Return (x, y) of the center of cell containing provided text 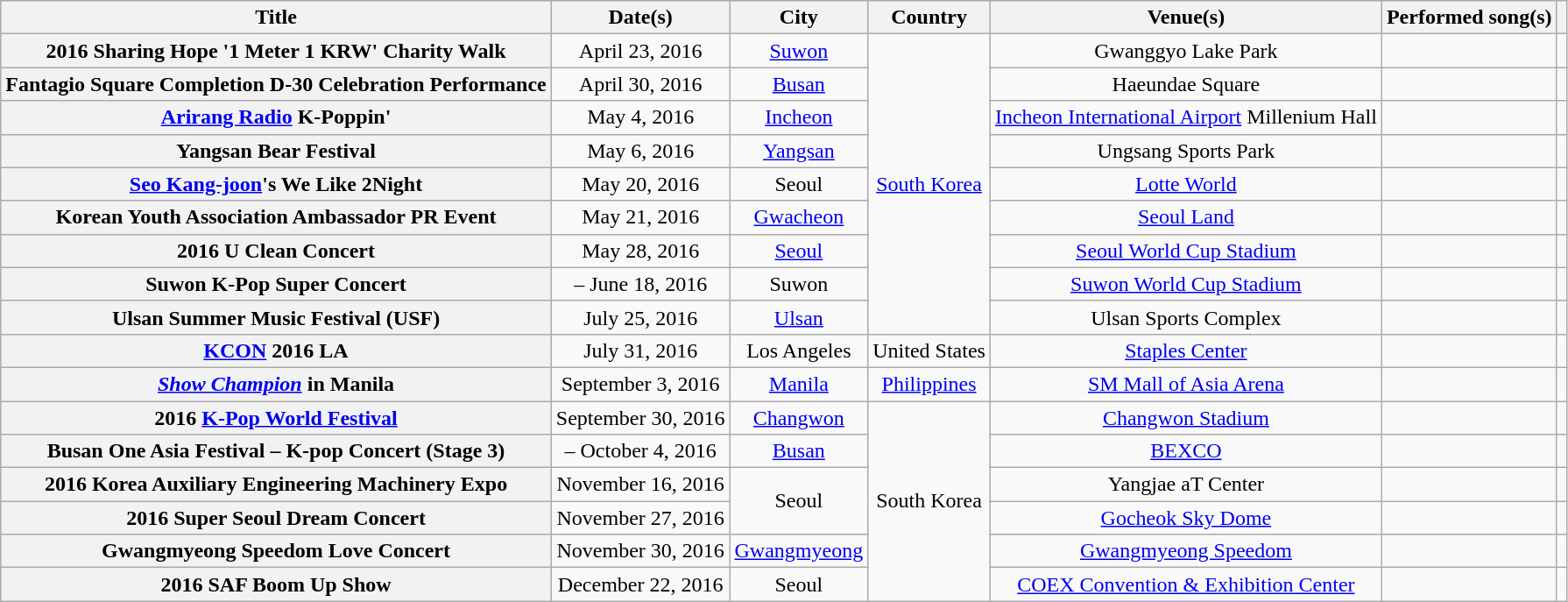
Suwon World Cup Stadium (1186, 284)
Gwanggyo Lake Park (1186, 51)
May 4, 2016 (640, 117)
– June 18, 2016 (640, 284)
City (799, 18)
Yangsan (799, 151)
Haeundae Square (1186, 84)
United States (929, 351)
Incheon (799, 117)
Yangjae aT Center (1186, 485)
2016 Korea Auxiliary Engineering Machinery Expo (277, 485)
Title (277, 18)
November 30, 2016 (640, 551)
Seo Kang-joon's We Like 2Night (277, 184)
Suwon K-Pop Super Concert (277, 284)
Korean Youth Association Ambassador PR Event (277, 217)
Manila (799, 384)
Lotte World (1186, 184)
Gwangmyeong Speedom Love Concert (277, 551)
Busan One Asia Festival – K-pop Concert (Stage 3) (277, 451)
Yangsan Bear Festival (277, 151)
Ulsan Sports Complex (1186, 317)
Staples Center (1186, 351)
May 21, 2016 (640, 217)
May 20, 2016 (640, 184)
2016 K-Pop World Festival (277, 418)
Gwacheon (799, 217)
KCON 2016 LA (277, 351)
November 16, 2016 (640, 485)
2016 Super Seoul Dream Concert (277, 518)
November 27, 2016 (640, 518)
April 23, 2016 (640, 51)
Fantagio Square Completion D-30 Celebration Performance (277, 84)
Ulsan (799, 317)
July 25, 2016 (640, 317)
September 30, 2016 (640, 418)
Performed song(s) (1469, 18)
SM Mall of Asia Arena (1186, 384)
Seoul World Cup Stadium (1186, 251)
Philippines (929, 384)
May 28, 2016 (640, 251)
Date(s) (640, 18)
Gwangmyeong Speedom (1186, 551)
2016 SAF Boom Up Show (277, 584)
July 31, 2016 (640, 351)
Incheon International Airport Millenium Hall (1186, 117)
September 3, 2016 (640, 384)
Show Champion in Manila (277, 384)
COEX Convention & Exhibition Center (1186, 584)
Gwangmyeong (799, 551)
Ulsan Summer Music Festival (USF) (277, 317)
Gocheok Sky Dome (1186, 518)
Venue(s) (1186, 18)
Changwon (799, 418)
Country (929, 18)
Ungsang Sports Park (1186, 151)
Los Angeles (799, 351)
May 6, 2016 (640, 151)
– October 4, 2016 (640, 451)
Arirang Radio K-Poppin' (277, 117)
April 30, 2016 (640, 84)
2016 Sharing Hope '1 Meter 1 KRW' Charity Walk (277, 51)
2016 U Clean Concert (277, 251)
Changwon Stadium (1186, 418)
Seoul Land (1186, 217)
December 22, 2016 (640, 584)
BEXCO (1186, 451)
